Extract the (x, y) coordinate from the center of the cell holding the provided text.  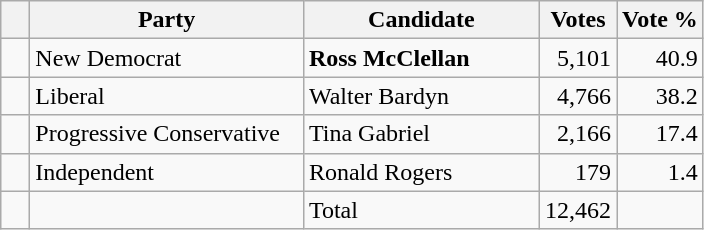
Liberal (167, 96)
Walter Bardyn (421, 96)
Vote % (660, 20)
Votes (578, 20)
Ronald Rogers (421, 172)
Party (167, 20)
5,101 (578, 58)
New Democrat (167, 58)
Independent (167, 172)
4,766 (578, 96)
38.2 (660, 96)
Total (421, 210)
2,166 (578, 134)
40.9 (660, 58)
Tina Gabriel (421, 134)
Progressive Conservative (167, 134)
Candidate (421, 20)
17.4 (660, 134)
12,462 (578, 210)
Ross McClellan (421, 58)
1.4 (660, 172)
179 (578, 172)
